Detect which cell encompasses the target text, then output its [X, Y] center coordinate. 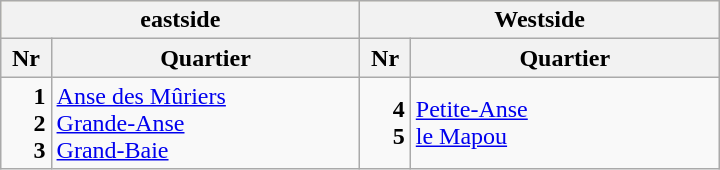
Anse des MûriersGrande-AnseGrand-Baie [206, 123]
45 [385, 123]
Petite-Ansele Mapou [564, 123]
123 [26, 123]
Westside [540, 20]
eastside [180, 20]
